Extract the [X, Y] coordinate from the center of the cell holding the provided text.  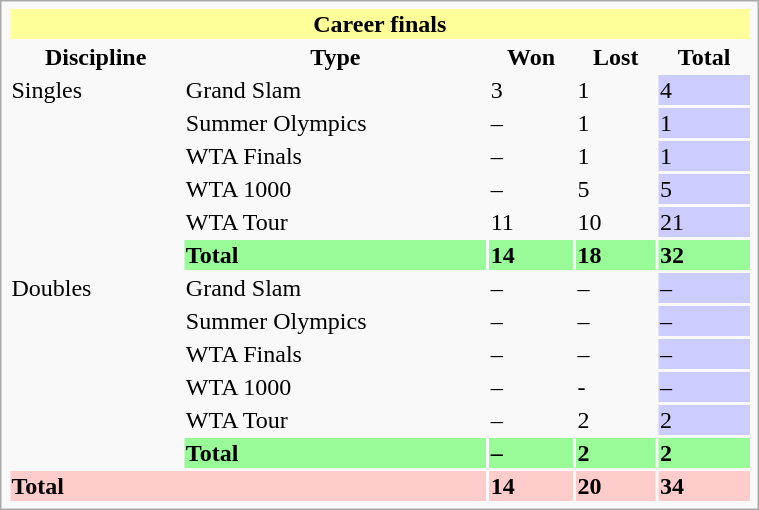
Singles [96, 172]
Type [335, 57]
34 [704, 486]
Discipline [96, 57]
Won [531, 57]
10 [616, 222]
20 [616, 486]
3 [531, 90]
- [616, 387]
Lost [616, 57]
4 [704, 90]
Career finals [380, 24]
Doubles [96, 370]
32 [704, 255]
21 [704, 222]
11 [531, 222]
18 [616, 255]
